Search for the cell housing the specified text and yield its [X, Y] center coordinate. 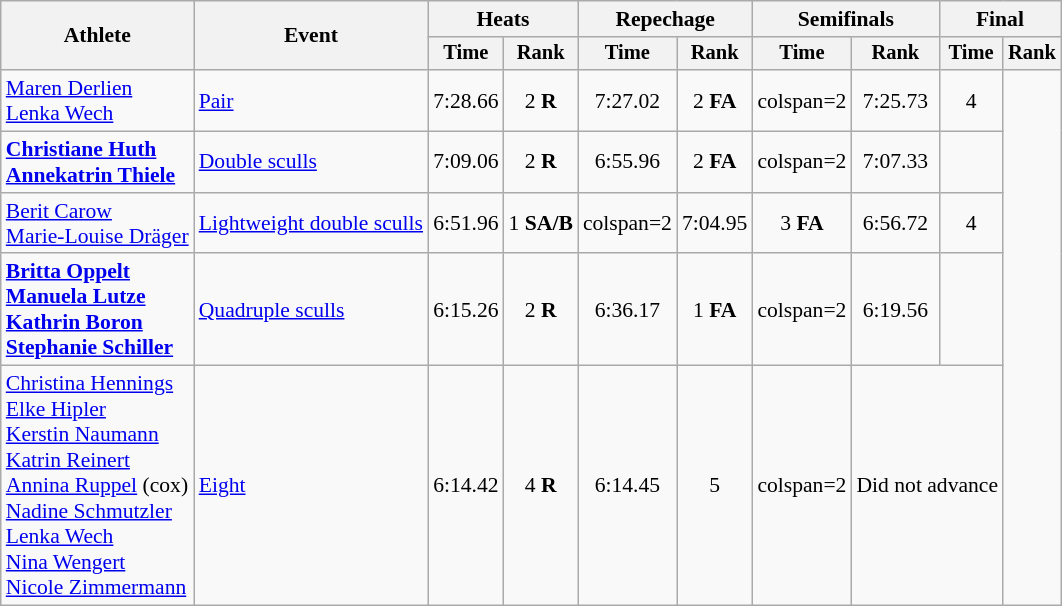
1 SA/B [541, 224]
6:14.42 [466, 486]
Quadruple sculls [311, 310]
6:55.96 [628, 162]
4 R [541, 486]
Athlete [98, 36]
Christiane HuthAnnekatrin Thiele [98, 162]
Pair [311, 100]
Britta OppeltManuela LutzeKathrin BoronStephanie Schiller [98, 310]
Maren DerlienLenka Wech [98, 100]
Berit CarowMarie-Louise Dräger [98, 224]
Heats [503, 19]
7:09.06 [466, 162]
Christina HenningsElke HiplerKerstin NaumannKatrin ReinertAnnina Ruppel (cox)Nadine SchmutzlerLenka WechNina WengertNicole Zimmermann [98, 486]
7:27.02 [628, 100]
Eight [311, 486]
3 FA [802, 224]
Double sculls [311, 162]
5 [714, 486]
6:15.26 [466, 310]
Did not advance [927, 486]
1 FA [714, 310]
6:56.72 [895, 224]
7:04.95 [714, 224]
6:51.96 [466, 224]
Final [1000, 19]
Repechage [666, 19]
7:07.33 [895, 162]
6:14.45 [628, 486]
Semifinals [846, 19]
6:36.17 [628, 310]
7:28.66 [466, 100]
6:19.56 [895, 310]
7:25.73 [895, 100]
Event [311, 36]
Lightweight double sculls [311, 224]
